Search for the cell housing the specified text and yield its (X, Y) center coordinate. 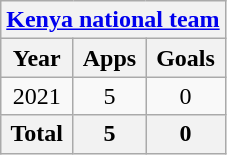
2021 (37, 96)
Year (37, 58)
Total (37, 134)
Goals (186, 58)
Apps (110, 58)
Kenya national team (113, 20)
